From the cell containing the given text, extract its center point as [x, y] coordinate. 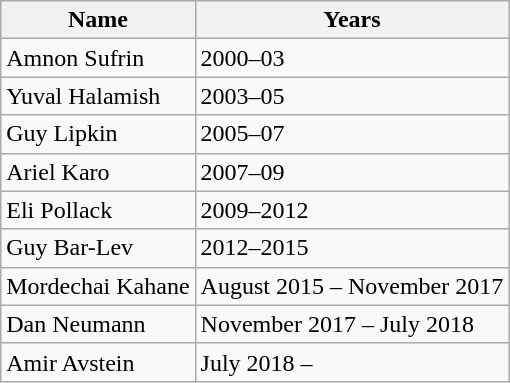
2009–2012 [352, 210]
Dan Neumann [98, 324]
Name [98, 20]
Mordechai Kahane [98, 286]
Eli Pollack [98, 210]
November 2017 – July 2018 [352, 324]
Guy Lipkin [98, 134]
Amnon Sufrin [98, 58]
July 2018 – [352, 362]
2012–2015 [352, 248]
August 2015 – November 2017 [352, 286]
Yuval Halamish [98, 96]
2003–05 [352, 96]
Guy Bar-Lev [98, 248]
Ariel Karo [98, 172]
Years [352, 20]
2007–09 [352, 172]
Amir Avstein [98, 362]
2005–07 [352, 134]
2000–03 [352, 58]
